Locate the cell with the specified text and output its [x, y] center coordinate. 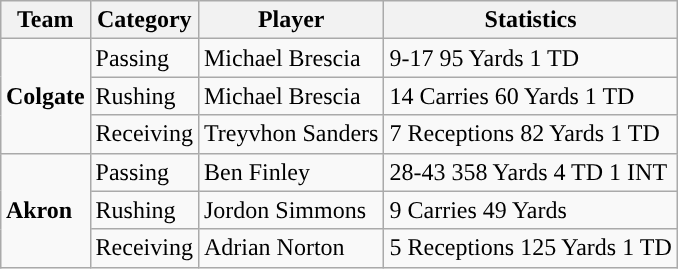
Ben Finley [291, 172]
9 Carries 49 Yards [530, 210]
7 Receptions 82 Yards 1 TD [530, 134]
Team [45, 20]
Akron [45, 210]
9-17 95 Yards 1 TD [530, 58]
Statistics [530, 20]
5 Receptions 125 Yards 1 TD [530, 248]
Jordon Simmons [291, 210]
14 Carries 60 Yards 1 TD [530, 96]
Treyvhon Sanders [291, 134]
Category [144, 20]
28-43 358 Yards 4 TD 1 INT [530, 172]
Adrian Norton [291, 248]
Player [291, 20]
Colgate [45, 96]
